Detect which cell encompasses the target text, then output its [X, Y] center coordinate. 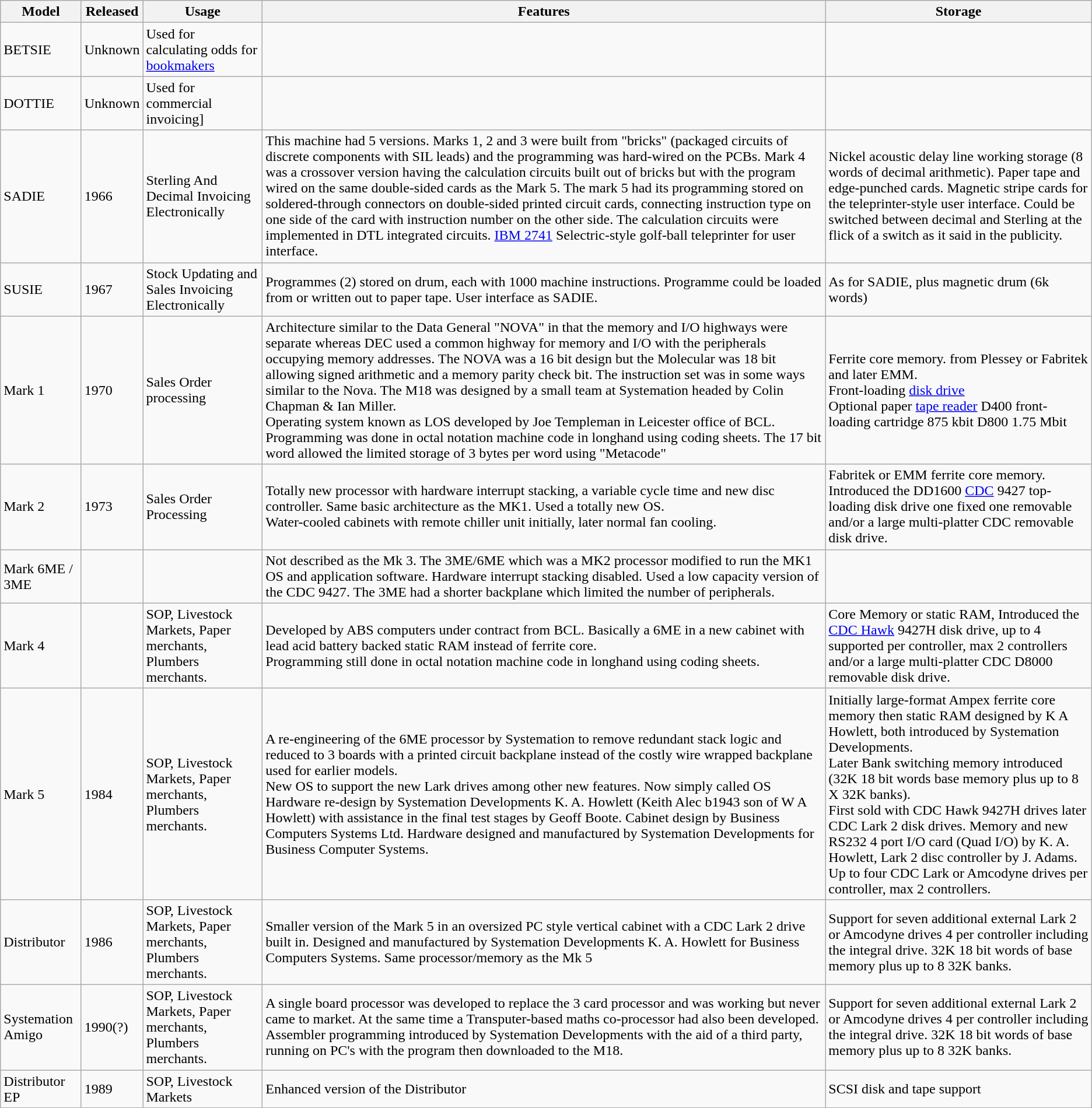
1967 [112, 289]
DOTTIE [41, 103]
Storage [958, 12]
SADIE [41, 196]
1966 [112, 196]
Released [112, 12]
Sterling And Decimal Invoicing Electronically [203, 196]
Used for calculating odds for bookmakers [203, 50]
Systemation Amigo [41, 1027]
Sales Order Processing [203, 507]
As for SADIE, plus magnetic drum (6k words) [958, 289]
SCSI disk and tape support [958, 1088]
1973 [112, 507]
Mark 1 [41, 390]
Stock Updating and Sales Invoicing Electronically [203, 289]
Model [41, 12]
SOP, Livestock Markets [203, 1088]
Used for commercial invoicing] [203, 103]
Mark 4 [41, 646]
Sales Order processing [203, 390]
Mark 6ME / 3ME [41, 576]
BETSIE [41, 50]
1986 [112, 942]
Enhanced version of the Distributor [544, 1088]
Distributor EP [41, 1088]
Mark 2 [41, 507]
SUSIE [41, 289]
1970 [112, 390]
1990(?) [112, 1027]
Distributor [41, 942]
Usage [203, 12]
Mark 5 [41, 794]
Features [544, 12]
1984 [112, 794]
1989 [112, 1088]
